From the cell containing the given text, extract its center point as [X, Y] coordinate. 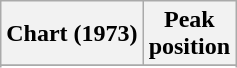
Chart (1973) [72, 34]
Peakposition [189, 34]
